Return [X, Y] of the center of cell containing provided text 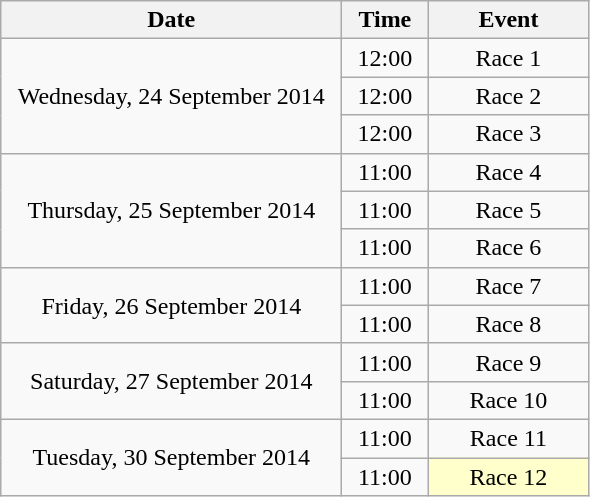
Race 6 [508, 248]
Race 4 [508, 172]
Race 7 [508, 286]
Saturday, 27 September 2014 [172, 381]
Race 3 [508, 134]
Friday, 26 September 2014 [172, 305]
Race 12 [508, 477]
Race 11 [508, 438]
Time [385, 20]
Race 10 [508, 400]
Race 9 [508, 362]
Event [508, 20]
Race 5 [508, 210]
Race 2 [508, 96]
Race 8 [508, 324]
Race 1 [508, 58]
Wednesday, 24 September 2014 [172, 96]
Thursday, 25 September 2014 [172, 210]
Tuesday, 30 September 2014 [172, 457]
Date [172, 20]
